Return the (X, Y) coordinate for the center point of the cell that contains the specified text.  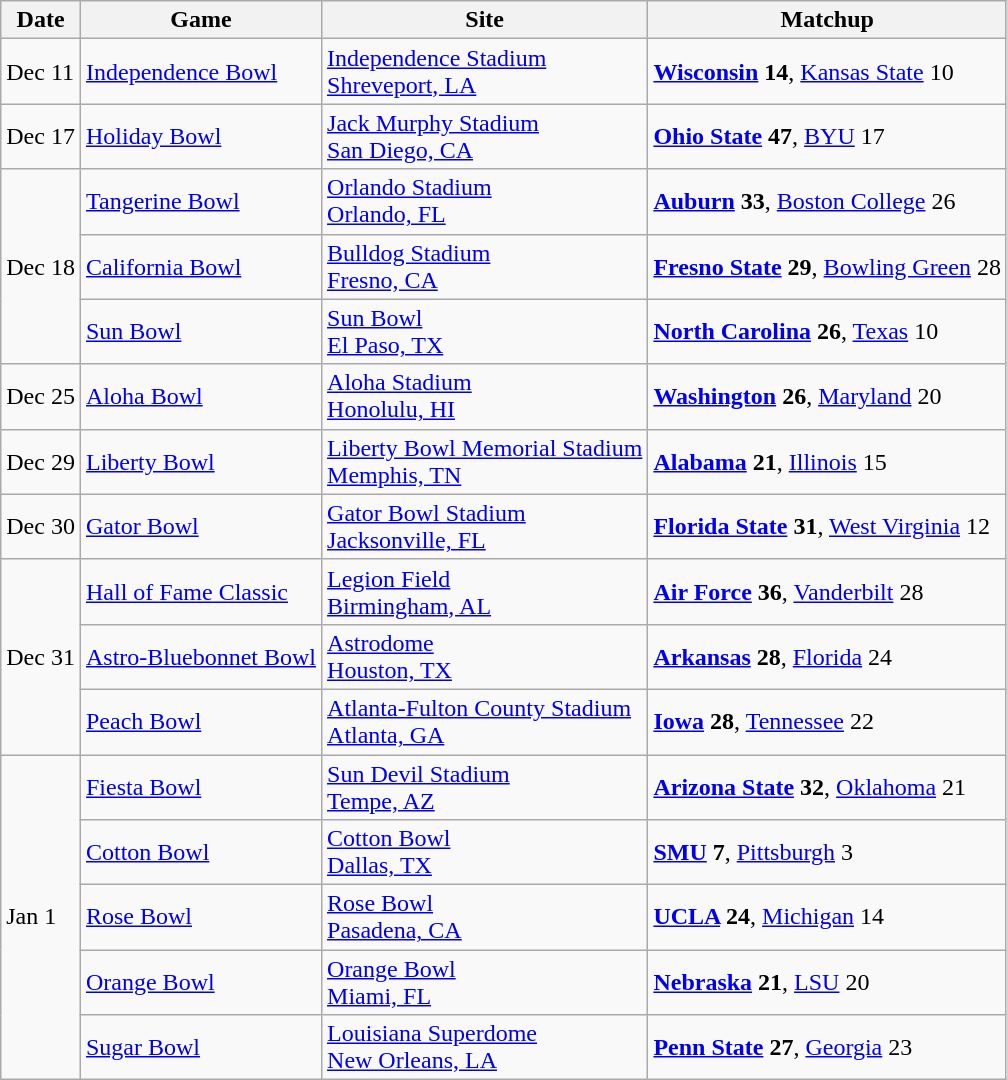
Cotton Bowl Dallas, TX (485, 852)
Fresno State 29, Bowling Green 28 (828, 266)
Washington 26, Maryland 20 (828, 396)
Sugar Bowl (200, 1048)
Dec 31 (41, 656)
Louisiana Superdome New Orleans, LA (485, 1048)
Dec 18 (41, 266)
Astrodome Houston, TX (485, 656)
Independence Stadium Shreveport, LA (485, 72)
Rose Bowl (200, 918)
Nebraska 21, LSU 20 (828, 982)
Hall of Fame Classic (200, 592)
Orange Bowl (200, 982)
Dec 11 (41, 72)
Gator Bowl Stadium Jacksonville, FL (485, 526)
Sun Bowl (200, 332)
Site (485, 20)
Dec 30 (41, 526)
Jan 1 (41, 916)
Bulldog Stadium Fresno, CA (485, 266)
Wisconsin 14, Kansas State 10 (828, 72)
Auburn 33, Boston College 26 (828, 202)
Liberty Bowl Memorial Stadium Memphis, TN (485, 462)
Jack Murphy Stadium San Diego, CA (485, 136)
Sun Bowl El Paso, TX (485, 332)
Penn State 27, Georgia 23 (828, 1048)
Arizona State 32, Oklahoma 21 (828, 786)
Rose Bowl Pasadena, CA (485, 918)
Dec 29 (41, 462)
Matchup (828, 20)
Alabama 21, Illinois 15 (828, 462)
Atlanta-Fulton County Stadium Atlanta, GA (485, 722)
California Bowl (200, 266)
Dec 25 (41, 396)
Arkansas 28, Florida 24 (828, 656)
Dec 17 (41, 136)
Orlando Stadium Orlando, FL (485, 202)
SMU 7, Pittsburgh 3 (828, 852)
Cotton Bowl (200, 852)
Sun Devil Stadium Tempe, AZ (485, 786)
Aloha Bowl (200, 396)
Gator Bowl (200, 526)
North Carolina 26, Texas 10 (828, 332)
Ohio State 47, BYU 17 (828, 136)
Aloha Stadium Honolulu, HI (485, 396)
Tangerine Bowl (200, 202)
Game (200, 20)
Orange Bowl Miami, FL (485, 982)
UCLA 24, Michigan 14 (828, 918)
Liberty Bowl (200, 462)
Iowa 28, Tennessee 22 (828, 722)
Peach Bowl (200, 722)
Legion Field Birmingham, AL (485, 592)
Holiday Bowl (200, 136)
Astro-Bluebonnet Bowl (200, 656)
Independence Bowl (200, 72)
Date (41, 20)
Air Force 36, Vanderbilt 28 (828, 592)
Florida State 31, West Virginia 12 (828, 526)
Fiesta Bowl (200, 786)
